Extract the (X, Y) coordinate from the center of the cell holding the provided text.  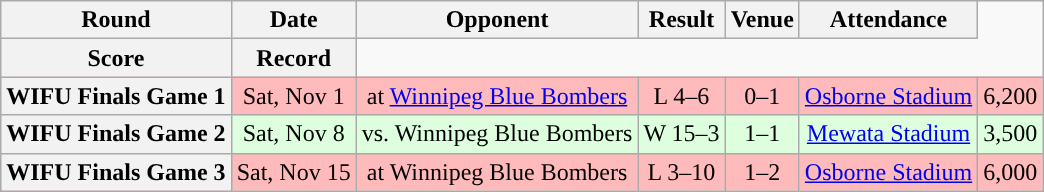
WIFU Finals Game 2 (116, 134)
Sat, Nov 8 (294, 134)
Date (294, 20)
Attendance (888, 20)
Venue (762, 20)
Mewata Stadium (888, 134)
WIFU Finals Game 3 (116, 172)
Sat, Nov 15 (294, 172)
L 3–10 (682, 172)
Result (682, 20)
1–2 (762, 172)
1–1 (762, 134)
L 4–6 (682, 96)
WIFU Finals Game 1 (116, 96)
Score (116, 58)
Sat, Nov 1 (294, 96)
vs. Winnipeg Blue Bombers (497, 134)
0–1 (762, 96)
6,000 (1010, 172)
Round (116, 20)
W 15–3 (682, 134)
Opponent (497, 20)
Record (294, 58)
6,200 (1010, 96)
3,500 (1010, 134)
